Return the [X, Y] coordinate for the center point of the cell that contains the specified text.  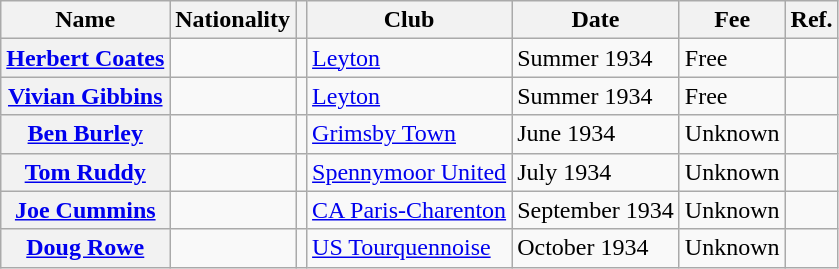
Ref. [812, 20]
Joe Cummins [86, 210]
Club [410, 20]
July 1934 [596, 172]
Tom Ruddy [86, 172]
Date [596, 20]
Doug Rowe [86, 248]
Vivian Gibbins [86, 96]
Grimsby Town [410, 134]
Fee [732, 20]
Nationality [233, 20]
CA Paris-Charenton [410, 210]
October 1934 [596, 248]
June 1934 [596, 134]
Spennymoor United [410, 172]
US Tourquennoise [410, 248]
September 1934 [596, 210]
Herbert Coates [86, 58]
Name [86, 20]
Ben Burley [86, 134]
